Identify which cell holds the provided text, then report its (x, y) central coordinate. 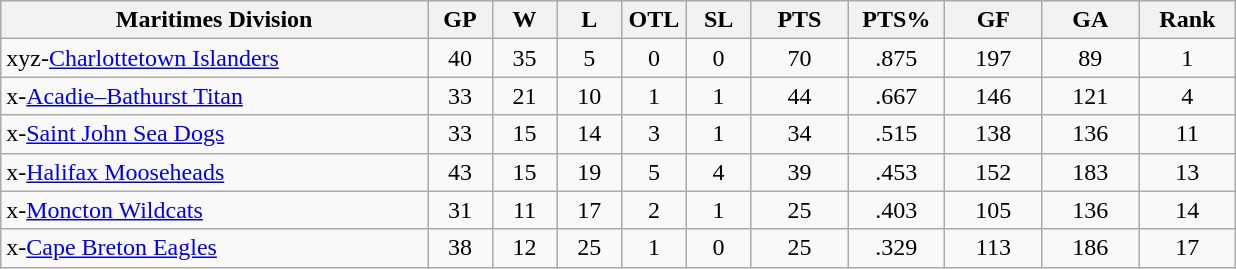
146 (994, 96)
Maritimes Division (214, 20)
40 (460, 58)
3 (654, 134)
GF (994, 20)
GP (460, 20)
.515 (896, 134)
.403 (896, 210)
19 (590, 172)
x-Saint John Sea Dogs (214, 134)
GA (1090, 20)
.329 (896, 248)
21 (524, 96)
2 (654, 210)
xyz-Charlottetown Islanders (214, 58)
OTL (654, 20)
x-Moncton Wildcats (214, 210)
31 (460, 210)
34 (800, 134)
.875 (896, 58)
13 (1188, 172)
152 (994, 172)
L (590, 20)
186 (1090, 248)
x-Halifax Mooseheads (214, 172)
PTS (800, 20)
35 (524, 58)
105 (994, 210)
x-Acadie–Bathurst Titan (214, 96)
PTS% (896, 20)
38 (460, 248)
43 (460, 172)
x-Cape Breton Eagles (214, 248)
197 (994, 58)
70 (800, 58)
.667 (896, 96)
89 (1090, 58)
12 (524, 248)
10 (590, 96)
W (524, 20)
44 (800, 96)
113 (994, 248)
39 (800, 172)
121 (1090, 96)
183 (1090, 172)
Rank (1188, 20)
.453 (896, 172)
138 (994, 134)
SL (718, 20)
